Identify which cell holds the provided text, then report its (x, y) central coordinate. 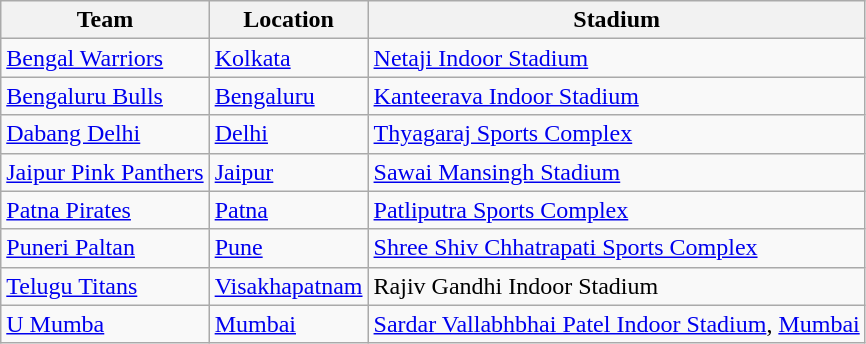
Kolkata (288, 58)
Jaipur (288, 172)
Sawai Mansingh Stadium (616, 172)
Pune (288, 248)
Visakhapatnam (288, 286)
Mumbai (288, 324)
Telugu Titans (105, 286)
Bengaluru Bulls (105, 96)
Kanteerava Indoor Stadium (616, 96)
Sardar Vallabhbhai Patel Indoor Stadium, Mumbai (616, 324)
Netaji Indoor Stadium (616, 58)
Puneri Paltan (105, 248)
Patliputra Sports Complex (616, 210)
Jaipur Pink Panthers (105, 172)
Stadium (616, 20)
Rajiv Gandhi Indoor Stadium (616, 286)
Shree Shiv Chhatrapati Sports Complex (616, 248)
U Mumba (105, 324)
Patna (288, 210)
Bengal Warriors (105, 58)
Location (288, 20)
Delhi (288, 134)
Team (105, 20)
Dabang Delhi (105, 134)
Patna Pirates (105, 210)
Bengaluru (288, 96)
Thyagaraj Sports Complex (616, 134)
